Detect which cell encompasses the target text, then output its [x, y] center coordinate. 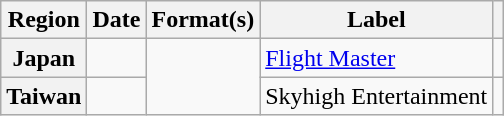
Label [376, 20]
Region [44, 20]
Skyhigh Entertainment [376, 96]
Date [116, 20]
Taiwan [44, 96]
Flight Master [376, 58]
Format(s) [203, 20]
Japan [44, 58]
